Search for the cell housing the specified text and yield its (X, Y) center coordinate. 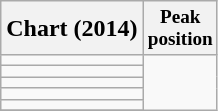
Chart (2014) (72, 28)
Peakposition (180, 28)
